Pinpoint the cell where the given text exists, returning its [x, y] midpoint coordinate. 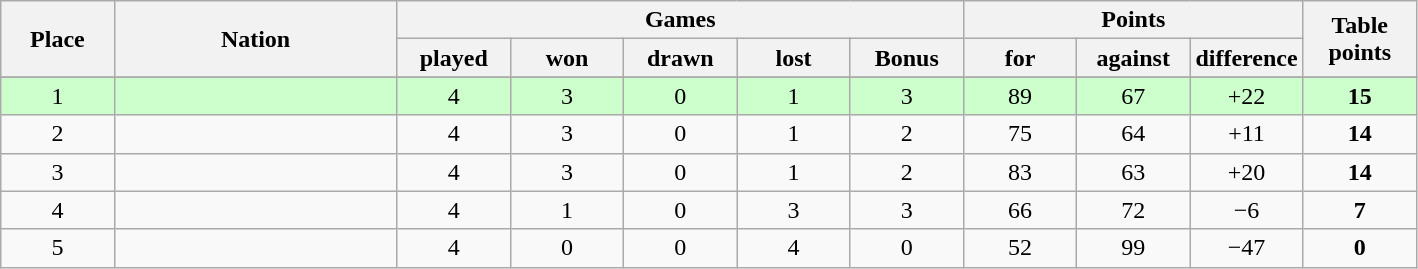
5 [58, 248]
played [454, 58]
66 [1020, 210]
83 [1020, 172]
+11 [1246, 134]
for [1020, 58]
−6 [1246, 210]
difference [1246, 58]
against [1134, 58]
Tablepoints [1360, 39]
Points [1133, 20]
drawn [680, 58]
15 [1360, 96]
Nation [256, 39]
Bonus [906, 58]
89 [1020, 96]
7 [1360, 210]
lost [794, 58]
67 [1134, 96]
75 [1020, 134]
Games [680, 20]
72 [1134, 210]
52 [1020, 248]
−47 [1246, 248]
64 [1134, 134]
Place [58, 39]
63 [1134, 172]
+20 [1246, 172]
99 [1134, 248]
+22 [1246, 96]
won [566, 58]
